Capture the cell that displays the provided text and extract its [x, y] central coordinate. 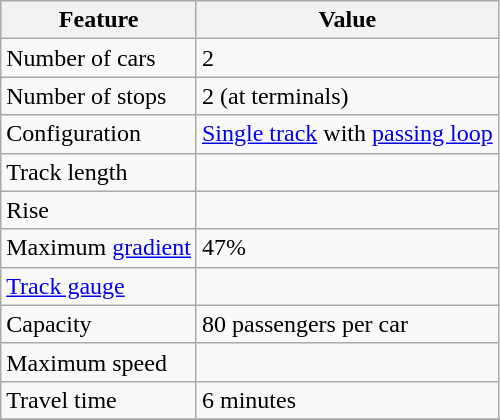
80 passengers per car [347, 324]
47% [347, 248]
2 (at terminals) [347, 96]
Track length [99, 172]
Feature [99, 20]
Maximum speed [99, 362]
Number of cars [99, 58]
Travel time [99, 400]
Single track with passing loop [347, 134]
Number of stops [99, 96]
Value [347, 20]
Track gauge [99, 286]
Capacity [99, 324]
6 minutes [347, 400]
Rise [99, 210]
2 [347, 58]
Configuration [99, 134]
Maximum gradient [99, 248]
